Extract the [X, Y] coordinate from the center of the cell holding the provided text.  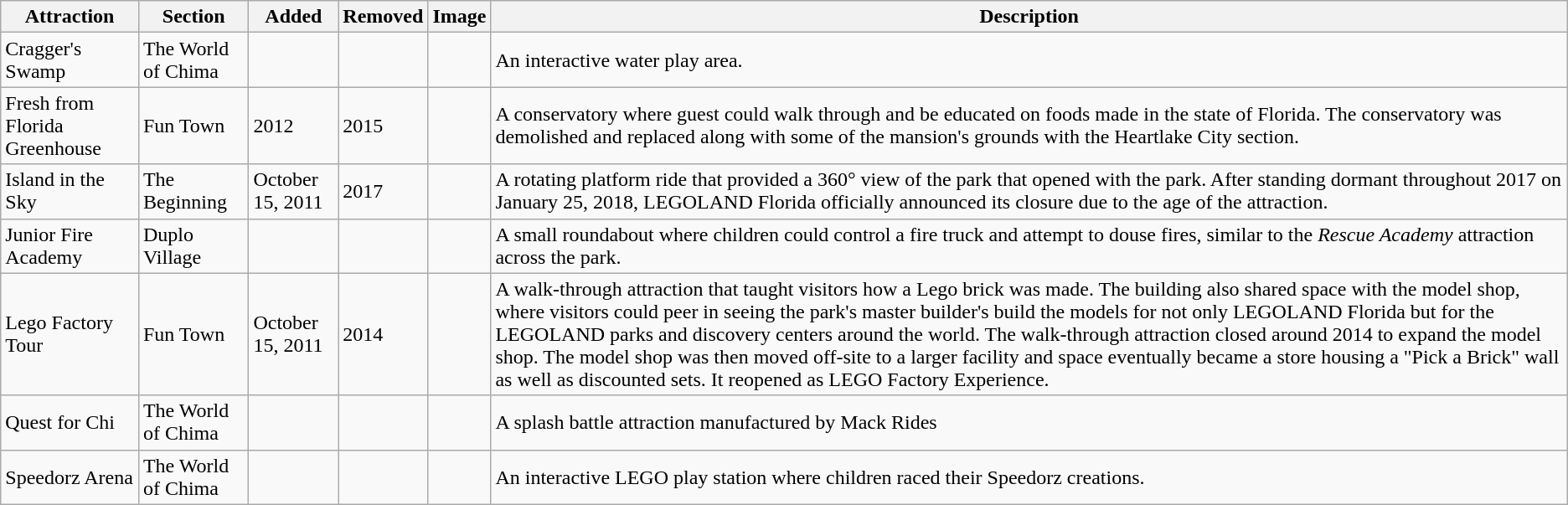
2015 [384, 126]
Image [459, 17]
A small roundabout where children could control a fire truck and attempt to douse fires, similar to the Rescue Academy attraction across the park. [1029, 246]
2014 [384, 334]
Attraction [70, 17]
The Beginning [193, 191]
Description [1029, 17]
Cragger's Swamp [70, 60]
Fresh from Florida Greenhouse [70, 126]
An interactive water play area. [1029, 60]
Quest for Chi [70, 422]
An interactive LEGO play station where children raced their Speedorz creations. [1029, 477]
Speedorz Arena [70, 477]
Added [293, 17]
2012 [293, 126]
Lego Factory Tour [70, 334]
Island in the Sky [70, 191]
Section [193, 17]
Duplo Village [193, 246]
Junior Fire Academy [70, 246]
A splash battle attraction manufactured by Mack Rides [1029, 422]
Removed [384, 17]
2017 [384, 191]
